From the cell containing the given text, extract its center point as [x, y] coordinate. 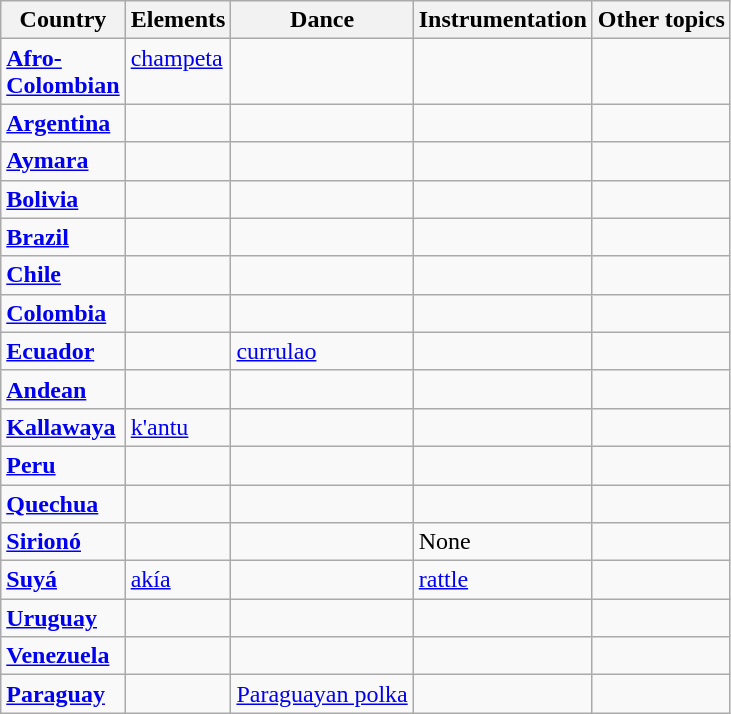
Brazil [63, 237]
Sirionó [63, 542]
Kallawaya [63, 427]
Colombia [63, 313]
Suyá [63, 580]
Country [63, 20]
k'antu [178, 427]
Andean [63, 389]
Afro-Colombian [63, 72]
Venezuela [63, 656]
currulao [322, 351]
Chile [63, 275]
Instrumentation [502, 20]
None [502, 542]
Aymara [63, 161]
Peru [63, 465]
Uruguay [63, 618]
Ecuador [63, 351]
Elements [178, 20]
champeta [178, 72]
Argentina [63, 123]
rattle [502, 580]
Bolivia [63, 199]
Paraguayan polka [322, 694]
Quechua [63, 503]
Other topics [661, 20]
Dance [322, 20]
akía [178, 580]
Paraguay [63, 694]
